Return the [x, y] coordinate for the center point of the cell that contains the specified text.  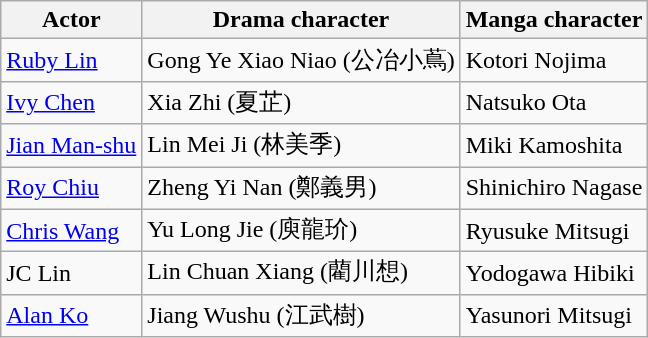
JC Lin [72, 274]
Ruby Lin [72, 60]
Drama character [301, 20]
Roy Chiu [72, 188]
Yasunori Mitsugi [554, 316]
Ryusuke Mitsugi [554, 230]
Chris Wang [72, 230]
Lin Mei Ji (林美季) [301, 146]
Manga character [554, 20]
Miki Kamoshita [554, 146]
Actor [72, 20]
Xia Zhi (夏芷) [301, 102]
Natsuko Ota [554, 102]
Yodogawa Hibiki [554, 274]
Jian Man-shu [72, 146]
Ivy Chen [72, 102]
Yu Long Jie (庾龍玠) [301, 230]
Zheng Yi Nan (鄭義男) [301, 188]
Gong Ye Xiao Niao (公冶小蔦) [301, 60]
Lin Chuan Xiang (藺川想) [301, 274]
Alan Ko [72, 316]
Jiang Wushu (江武樹) [301, 316]
Kotori Nojima [554, 60]
Shinichiro Nagase [554, 188]
